Identify which cell holds the provided text, then report its (X, Y) central coordinate. 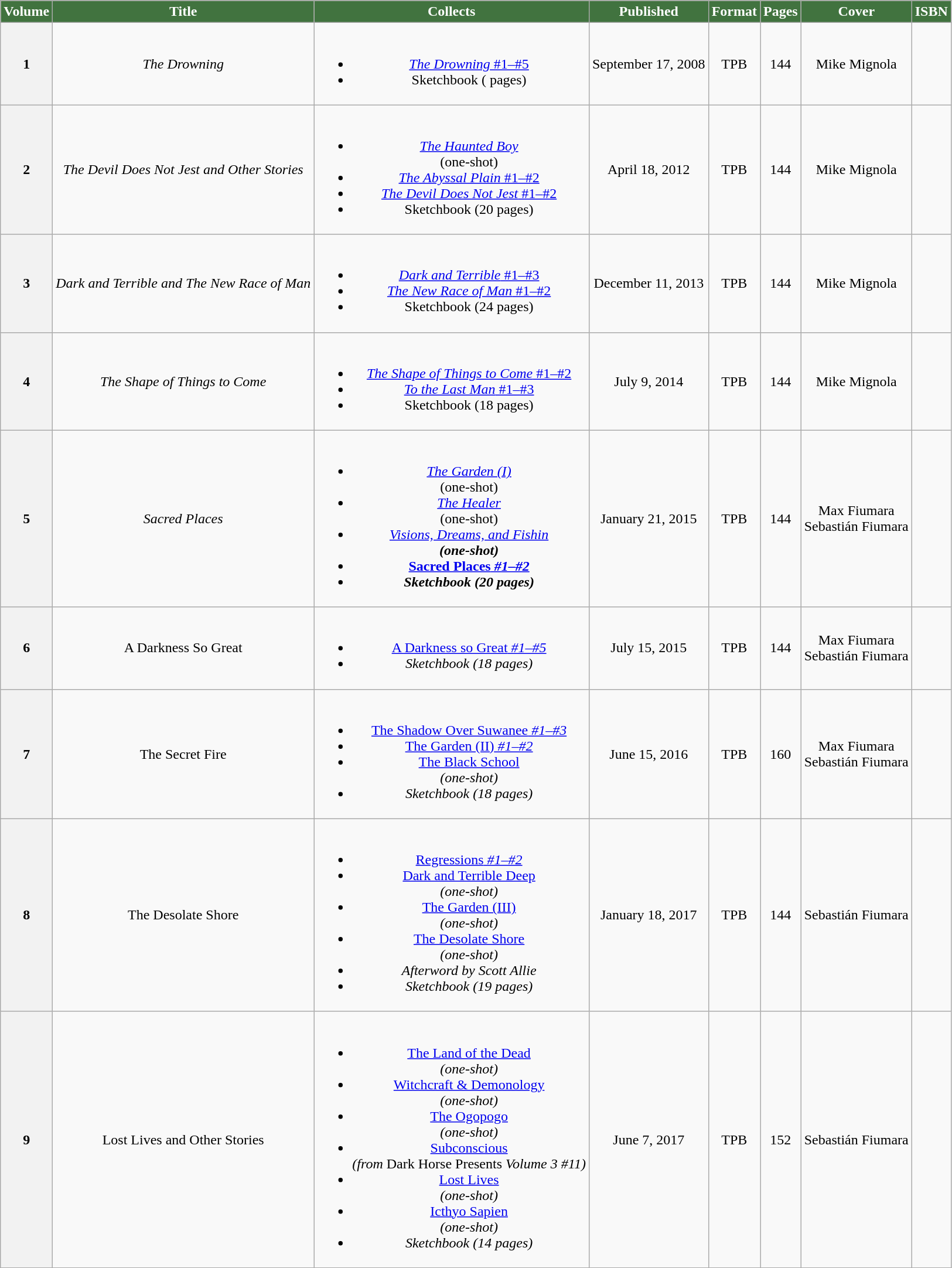
December 11, 2013 (649, 284)
3 (27, 284)
160 (781, 754)
A Darkness so Great #1–#5Sketchbook (18 pages) (452, 648)
Regressions #1–#2Dark and Terrible Deep(one-shot)The Garden (III)(one-shot)The Desolate Shore(one-shot)Afterword by Scott AllieSketchbook (19 pages) (452, 915)
152 (781, 1139)
April 18, 2012 (649, 170)
Dark and Terrible #1–#3The New Race of Man #1–#2Sketchbook (24 pages) (452, 284)
The Haunted Boy(one-shot)The Abyssal Plain #1–#2The Devil Does Not Jest #1–#2Sketchbook (20 pages) (452, 170)
Lost Lives and Other Stories (183, 1139)
9 (27, 1139)
7 (27, 754)
The Drowning #1–#5Sketchbook ( pages) (452, 64)
Pages (781, 12)
September 17, 2008 (649, 64)
Published (649, 12)
A Darkness So Great (183, 648)
July 15, 2015 (649, 648)
January 18, 2017 (649, 915)
5 (27, 519)
2 (27, 170)
The Shape of Things to Come (183, 381)
The Shape of Things to Come #1–#2To the Last Man #1–#3Sketchbook (18 pages) (452, 381)
Collects (452, 12)
Cover (857, 12)
January 21, 2015 (649, 519)
July 9, 2014 (649, 381)
The Secret Fire (183, 754)
June 7, 2017 (649, 1139)
June 15, 2016 (649, 754)
6 (27, 648)
Title (183, 12)
The Desolate Shore (183, 915)
Dark and Terrible and The New Race of Man (183, 284)
Volume (27, 12)
The Garden (I)(one-shot)The Healer(one-shot)Visions, Dreams, and Fishin(one-shot)Sacred Places #1–#2Sketchbook (20 pages) (452, 519)
Format (734, 12)
4 (27, 381)
The Devil Does Not Jest and Other Stories (183, 170)
8 (27, 915)
Sacred Places (183, 519)
1 (27, 64)
The Drowning (183, 64)
The Shadow Over Suwanee #1–#3The Garden (II) #1–#2The Black School(one-shot)Sketchbook (18 pages) (452, 754)
ISBN (931, 12)
